Identify which cell holds the provided text, then report its [x, y] central coordinate. 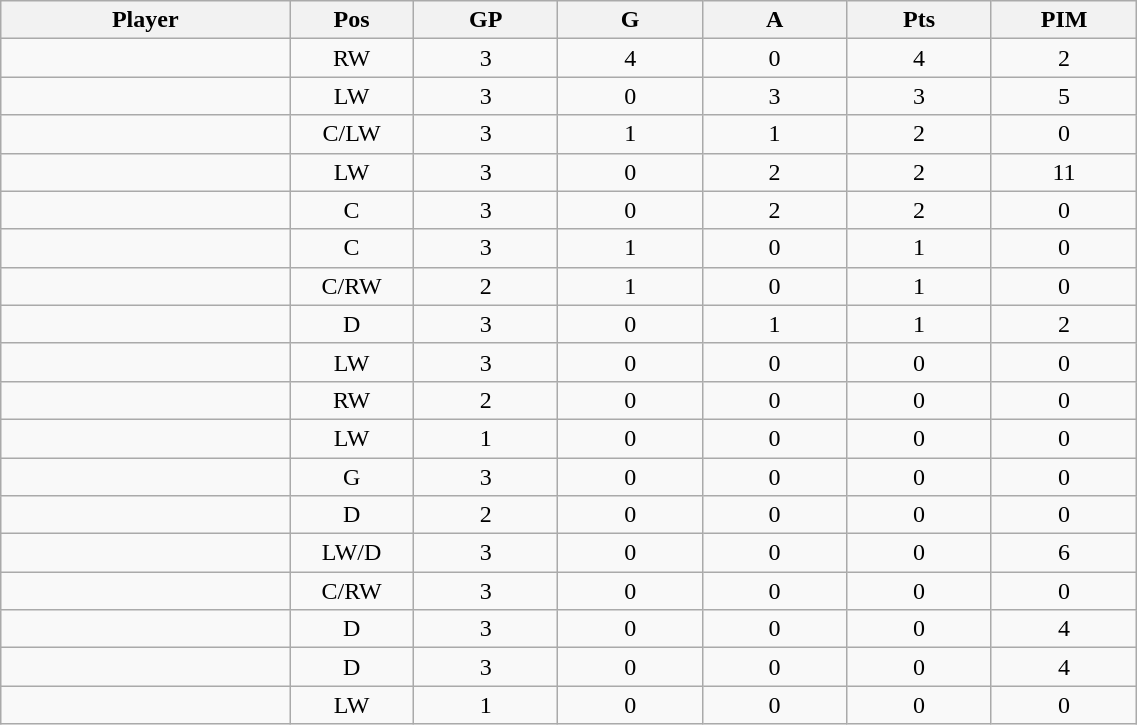
5 [1064, 96]
A [774, 20]
PIM [1064, 20]
GP [485, 20]
Player [146, 20]
Pts [919, 20]
11 [1064, 172]
C/LW [352, 134]
Pos [352, 20]
6 [1064, 553]
LW/D [352, 553]
